Output the (x, y) coordinate of the center of the cell containing the given text.  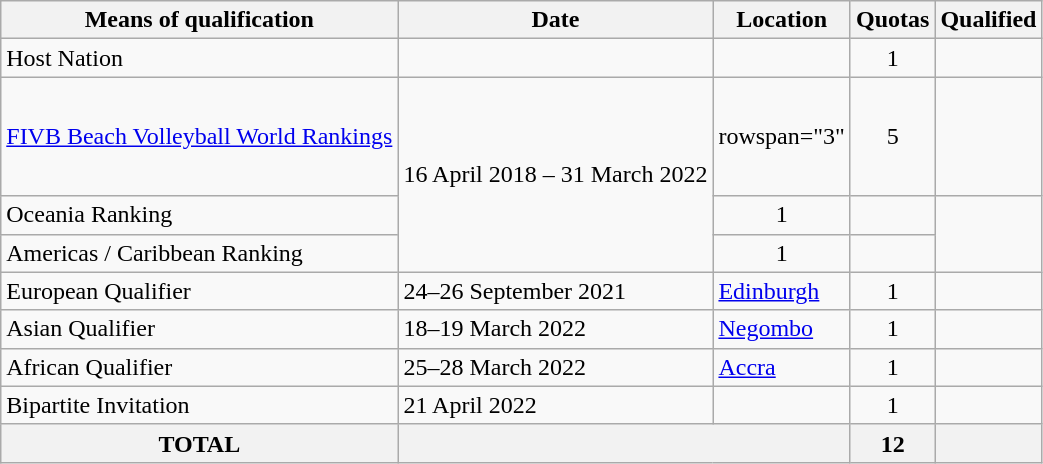
21 April 2022 (556, 405)
rowspan="3" (782, 136)
European Qualifier (200, 291)
Host Nation (200, 58)
Location (782, 20)
Edinburgh (782, 291)
Asian Qualifier (200, 329)
Bipartite Invitation (200, 405)
5 (892, 136)
FIVB Beach Volleyball World Rankings (200, 136)
25–28 March 2022 (556, 367)
Americas / Caribbean Ranking (200, 253)
Quotas (892, 20)
Accra (782, 367)
African Qualifier (200, 367)
TOTAL (200, 443)
Qualified (988, 20)
Means of qualification (200, 20)
Negombo (782, 329)
12 (892, 443)
Date (556, 20)
Oceania Ranking (200, 215)
16 April 2018 – 31 March 2022 (556, 174)
24–26 September 2021 (556, 291)
18–19 March 2022 (556, 329)
